From the cell containing the given text, extract its center point as (x, y) coordinate. 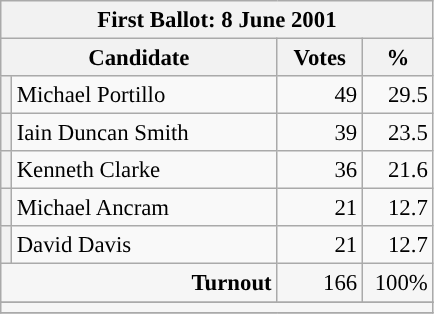
Kenneth Clarke (144, 170)
Votes (320, 58)
29.5 (398, 95)
Iain Duncan Smith (144, 133)
Michael Portillo (144, 95)
21.6 (398, 170)
David Davis (144, 245)
23.5 (398, 133)
39 (320, 133)
Michael Ancram (144, 208)
100% (398, 283)
First Ballot: 8 June 2001 (217, 20)
Turnout (139, 283)
36 (320, 170)
% (398, 58)
Candidate (139, 58)
166 (320, 283)
49 (320, 95)
